From the cell containing the given text, extract its center point as (x, y) coordinate. 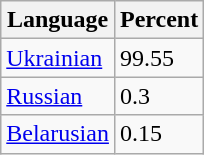
Russian (58, 96)
99.55 (158, 58)
0.15 (158, 134)
Ukrainian (58, 58)
Percent (158, 20)
0.3 (158, 96)
Language (58, 20)
Belarusian (58, 134)
